Identify which cell holds the provided text, then report its (X, Y) central coordinate. 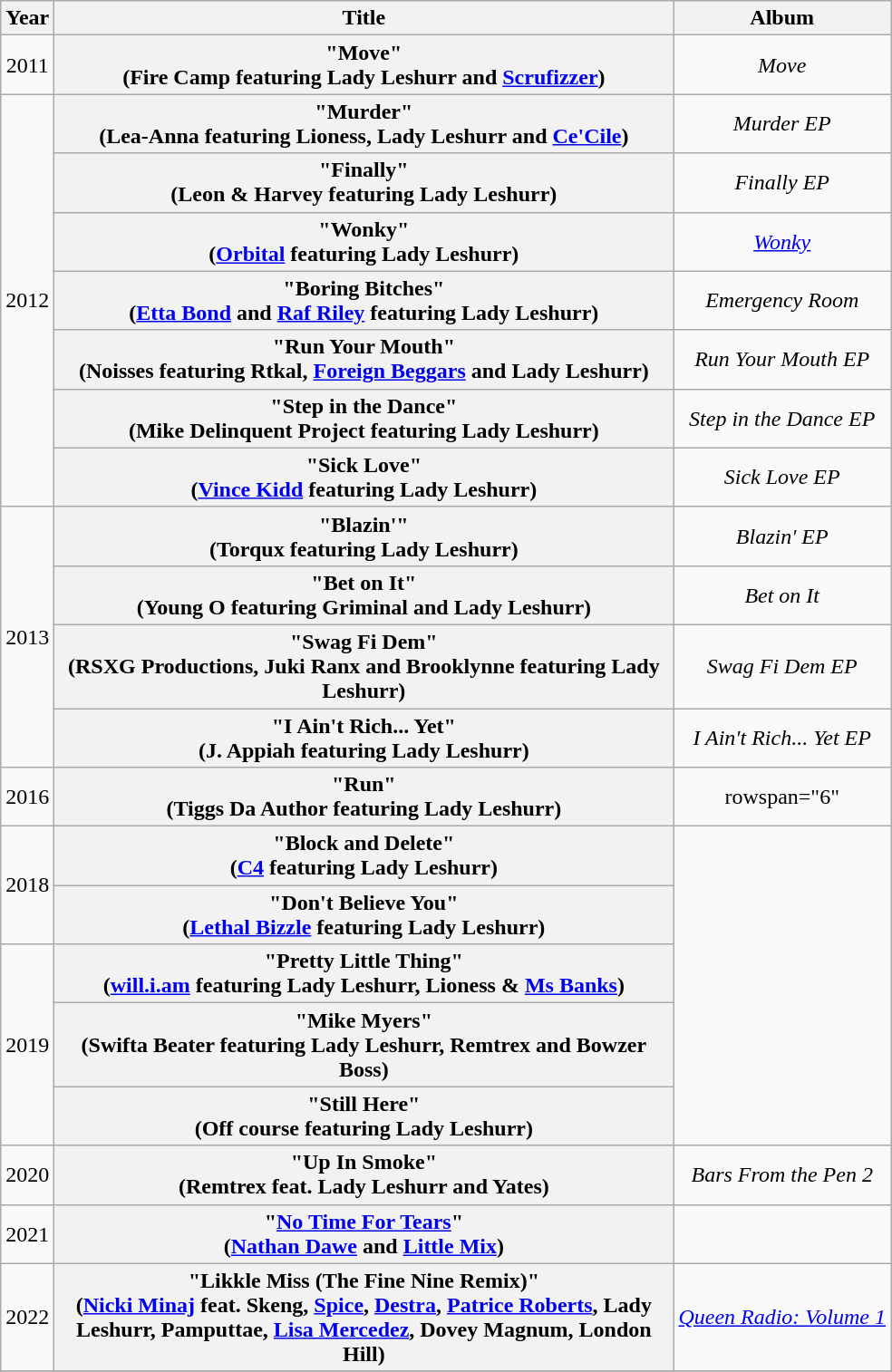
"Run"(Tiggs Da Author featuring Lady Leshurr) (364, 797)
Sick Love EP (782, 477)
2012 (27, 301)
Step in the Dance EP (782, 419)
"Step in the Dance"(Mike Delinquent Project featuring Lady Leshurr) (364, 419)
"Don't Believe You" (Lethal Bizzle featuring Lady Leshurr) (364, 915)
"Pretty Little Thing"(will.i.am featuring Lady Leshurr, Lioness & Ms Banks) (364, 973)
2021 (27, 1234)
Blazin' EP (782, 536)
Title (364, 18)
2018 (27, 885)
2013 (27, 636)
"No Time For Tears" (Nathan Dawe and Little Mix) (364, 1234)
2016 (27, 797)
Finally EP (782, 183)
"Sick Love"(Vince Kidd featuring Lady Leshurr) (364, 477)
"Boring Bitches"(Etta Bond and Raf Riley featuring Lady Leshurr) (364, 301)
Album (782, 18)
2020 (27, 1174)
"Wonky"(Orbital featuring Lady Leshurr) (364, 241)
rowspan="6" (782, 797)
"Swag Fi Dem"(RSXG Productions, Juki Ranx and Brooklynne featuring Lady Leshurr) (364, 666)
Bet on It (782, 594)
2022 (27, 1318)
"Move"(Fire Camp featuring Lady Leshurr and Scrufizzer) (364, 65)
"Mike Myers" (Swifta Beater featuring Lady Leshurr, Remtrex and Bowzer Boss) (364, 1045)
2011 (27, 65)
"I Ain't Rich... Yet"(J. Appiah featuring Lady Leshurr) (364, 738)
Murder EP (782, 123)
2019 (27, 1045)
Queen Radio: Volume 1 (782, 1318)
Year (27, 18)
Move (782, 65)
"Block and Delete" (C4 featuring Lady Leshurr) (364, 855)
Emergency Room (782, 301)
Wonky (782, 241)
"Murder"(Lea-Anna featuring Lioness, Lady Leshurr and Ce'Cile) (364, 123)
Swag Fi Dem EP (782, 666)
"Bet on It"(Young O featuring Griminal and Lady Leshurr) (364, 594)
"Up In Smoke" (Remtrex feat. Lady Leshurr and Yates) (364, 1174)
"Blazin'"(Torqux featuring Lady Leshurr) (364, 536)
"Still Here" (Off course featuring Lady Leshurr) (364, 1116)
I Ain't Rich... Yet EP (782, 738)
"Finally"(Leon & Harvey featuring Lady Leshurr) (364, 183)
"Run Your Mouth"(Noisses featuring Rtkal, Foreign Beggars and Lady Leshurr) (364, 359)
Run Your Mouth EP (782, 359)
Bars From the Pen 2 (782, 1174)
